Locate the cell with the specified text and output its [x, y] center coordinate. 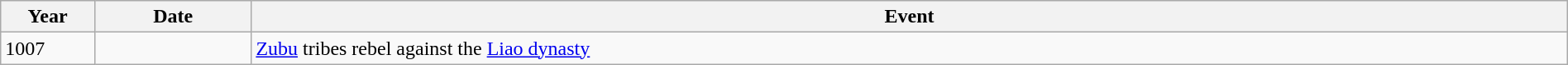
Zubu tribes rebel against the Liao dynasty [910, 48]
1007 [48, 48]
Event [910, 17]
Year [48, 17]
Date [172, 17]
